Capture the cell that displays the provided text and extract its [x, y] central coordinate. 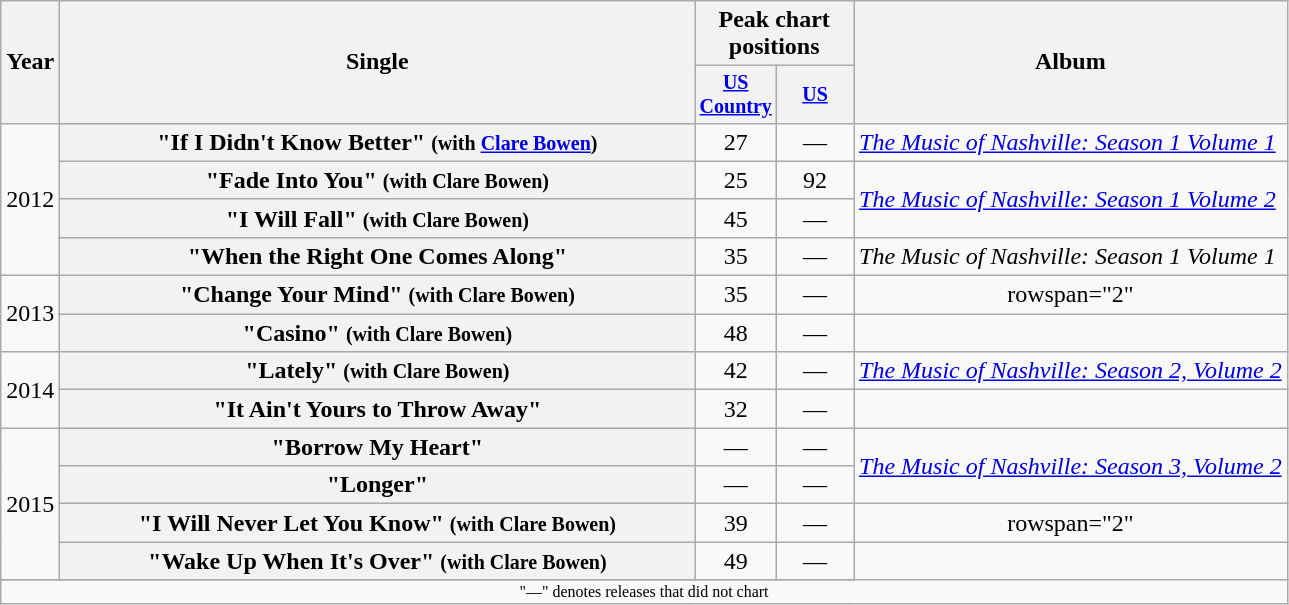
42 [736, 371]
"Casino" (with Clare Bowen) [378, 333]
25 [736, 180]
39 [736, 523]
"Borrow My Heart" [378, 447]
"Wake Up When It's Over" (with Clare Bowen) [378, 561]
"Change Your Mind" (with Clare Bowen) [378, 295]
"Lately" (with Clare Bowen) [378, 371]
US Country [736, 94]
"I Will Fall" (with Clare Bowen) [378, 218]
"I Will Never Let You Know" (with Clare Bowen) [378, 523]
2013 [30, 314]
"If I Didn't Know Better" (with Clare Bowen) [378, 142]
2015 [30, 504]
"When the Right One Comes Along" [378, 256]
48 [736, 333]
Album [1071, 62]
Single [378, 62]
"—" denotes releases that did not chart [644, 592]
Year [30, 62]
45 [736, 218]
The Music of Nashville: Season 1 Volume 2 [1071, 199]
92 [816, 180]
2014 [30, 390]
"It Ain't Yours to Throw Away" [378, 409]
32 [736, 409]
Peak chartpositions [774, 34]
The Music of Nashville: Season 3, Volume 2 [1071, 466]
49 [736, 561]
27 [736, 142]
US [816, 94]
"Longer" [378, 485]
2012 [30, 199]
"Fade Into You" (with Clare Bowen) [378, 180]
The Music of Nashville: Season 2, Volume 2 [1071, 371]
